Search for the cell housing the specified text and yield its [X, Y] center coordinate. 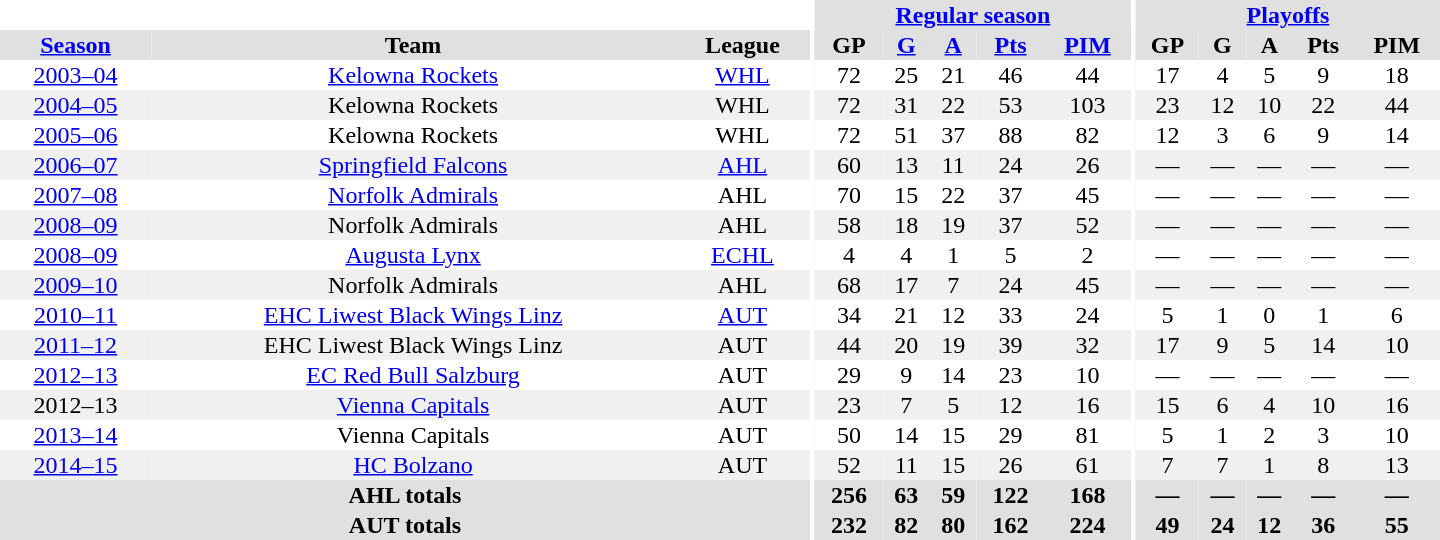
58 [849, 225]
39 [1011, 345]
HC Bolzano [413, 465]
49 [1168, 525]
AHL totals [405, 495]
2014–15 [76, 465]
2003–04 [76, 75]
Regular season [973, 15]
59 [954, 495]
AUT totals [405, 525]
34 [849, 315]
2013–14 [76, 435]
63 [906, 495]
EC Red Bull Salzburg [413, 375]
50 [849, 435]
88 [1011, 135]
2005–06 [76, 135]
103 [1087, 105]
Springfield Falcons [413, 165]
81 [1087, 435]
33 [1011, 315]
2006–07 [76, 165]
168 [1087, 495]
53 [1011, 105]
68 [849, 285]
70 [849, 195]
2004–05 [76, 105]
61 [1087, 465]
Augusta Lynx [413, 255]
Team [413, 45]
32 [1087, 345]
2011–12 [76, 345]
51 [906, 135]
0 [1270, 315]
232 [849, 525]
80 [954, 525]
60 [849, 165]
224 [1087, 525]
League [742, 45]
2009–10 [76, 285]
122 [1011, 495]
46 [1011, 75]
2010–11 [76, 315]
20 [906, 345]
2007–08 [76, 195]
Playoffs [1288, 15]
25 [906, 75]
ECHL [742, 255]
Season [76, 45]
36 [1324, 525]
8 [1324, 465]
55 [1397, 525]
31 [906, 105]
256 [849, 495]
162 [1011, 525]
